Find where the given text appears and provide that cell's center as (X, Y) coordinate. 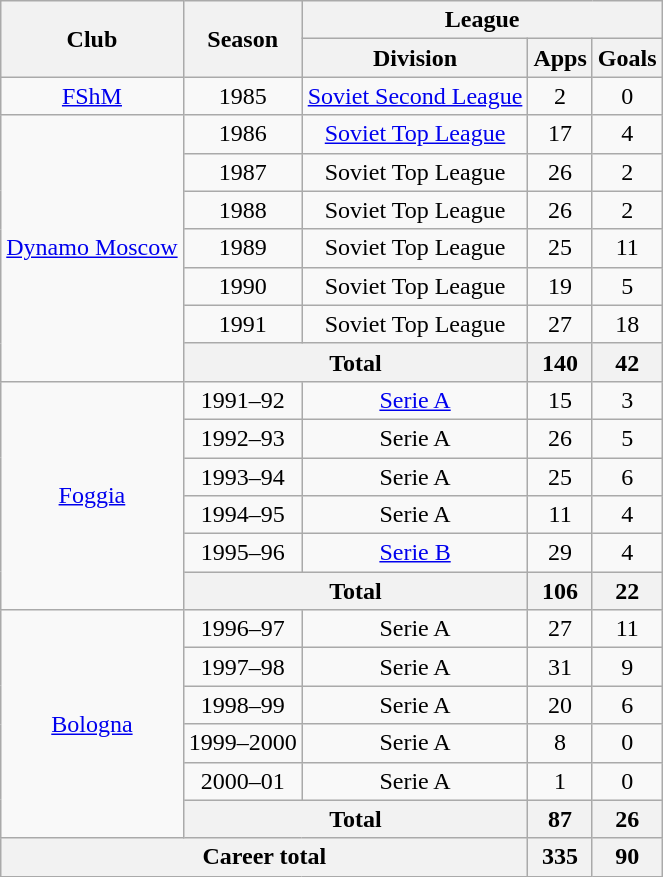
29 (560, 553)
Career total (264, 857)
19 (560, 286)
2000–01 (242, 781)
3 (627, 400)
1991–92 (242, 400)
Season (242, 39)
1999–2000 (242, 743)
20 (560, 705)
15 (560, 400)
1985 (242, 96)
22 (627, 591)
1997–98 (242, 667)
1989 (242, 248)
1 (560, 781)
Soviet Second League (415, 96)
1987 (242, 172)
31 (560, 667)
106 (560, 591)
Serie B (415, 553)
League (482, 20)
17 (560, 134)
FShM (92, 96)
Division (415, 58)
1992–93 (242, 438)
90 (627, 857)
Club (92, 39)
Bologna (92, 724)
Apps (560, 58)
335 (560, 857)
18 (627, 324)
140 (560, 362)
1996–97 (242, 629)
Goals (627, 58)
1994–95 (242, 515)
1998–99 (242, 705)
1988 (242, 210)
Foggia (92, 495)
1995–96 (242, 553)
1991 (242, 324)
9 (627, 667)
8 (560, 743)
1986 (242, 134)
87 (560, 819)
1993–94 (242, 477)
Dynamo Moscow (92, 248)
1990 (242, 286)
42 (627, 362)
